Pinpoint the cell where the given text exists, returning its [x, y] midpoint coordinate. 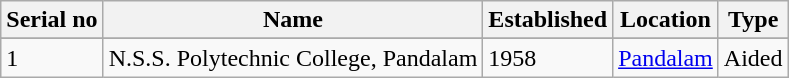
Pandalam [666, 58]
Serial no [52, 20]
Type [753, 20]
Aided [753, 58]
Name [293, 20]
Location [666, 20]
N.S.S. Polytechnic College, Pandalam [293, 58]
1 [52, 58]
Established [548, 20]
1958 [548, 58]
